Identify which cell holds the provided text, then report its (X, Y) central coordinate. 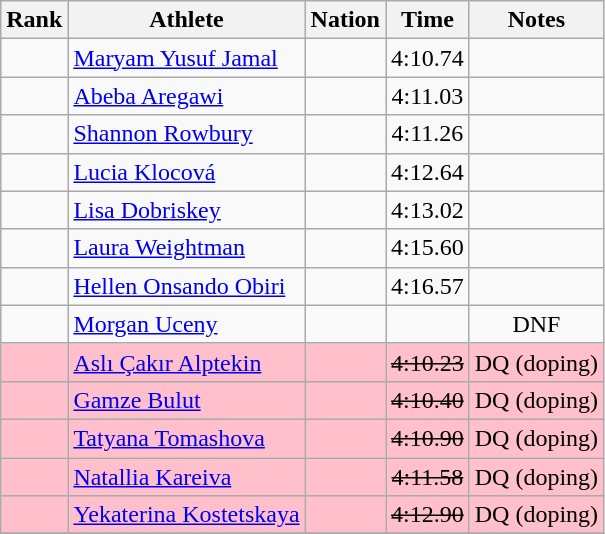
Hellen Onsando Obiri (186, 286)
Lisa Dobriskey (186, 210)
4:12.64 (428, 172)
Athlete (186, 20)
Natallia Kareiva (186, 477)
4:15.60 (428, 248)
4:11.03 (428, 96)
Maryam Yusuf Jamal (186, 58)
Rank (34, 20)
4:10.90 (428, 438)
4:10.74 (428, 58)
4:13.02 (428, 210)
4:11.58 (428, 477)
Tatyana Tomashova (186, 438)
Lucia Klocová (186, 172)
Laura Weightman (186, 248)
Nation (345, 20)
Gamze Bulut (186, 400)
4:11.26 (428, 134)
DNF (536, 324)
4:10.40 (428, 400)
Yekaterina Kostetskaya (186, 515)
Shannon Rowbury (186, 134)
4:10.23 (428, 362)
Time (428, 20)
4:12.90 (428, 515)
Abeba Aregawi (186, 96)
4:16.57 (428, 286)
Morgan Uceny (186, 324)
Notes (536, 20)
Aslı Çakır Alptekin (186, 362)
